Provide the [x, y] coordinate of the cell's center where the given text is located.  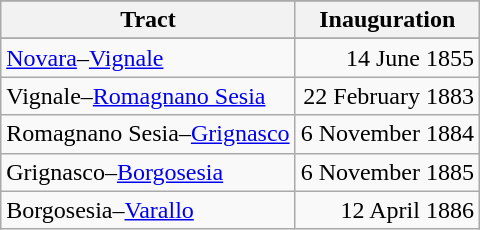
Novara–Vignale [148, 58]
Borgosesia–Varallo [148, 210]
Grignasco–Borgosesia [148, 172]
Vignale–Romagnano Sesia [148, 96]
Tract [148, 20]
22 February 1883 [387, 96]
6 November 1884 [387, 134]
14 June 1855 [387, 58]
Inauguration [387, 20]
12 April 1886 [387, 210]
Romagnano Sesia–Grignasco [148, 134]
6 November 1885 [387, 172]
